Return the [x, y] coordinate for the center point of the cell that contains the specified text.  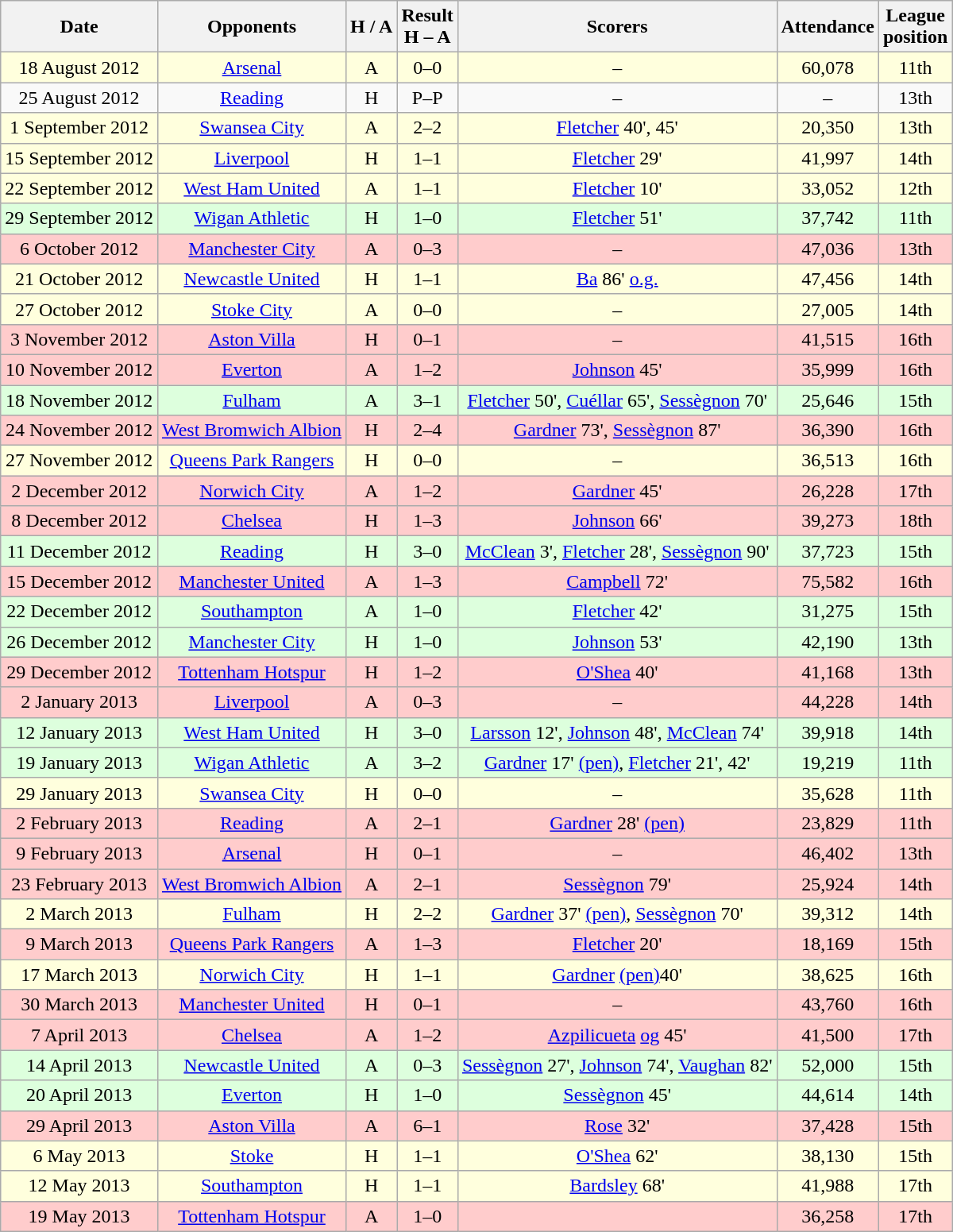
29 January 2013 [79, 793]
Fletcher 20' [617, 944]
Gardner 28' (pen) [617, 823]
25,924 [828, 884]
30 March 2013 [79, 1005]
21 October 2012 [79, 279]
12th [915, 188]
23,829 [828, 823]
McClean 3', Fletcher 28', Sessègnon 90' [617, 551]
Gardner 17' (pen), Fletcher 21', 42' [617, 763]
23 February 2013 [79, 884]
19 May 2013 [79, 1216]
41,515 [828, 339]
47,036 [828, 249]
Campbell 72' [617, 581]
12 January 2013 [79, 732]
Azpilicueta og 45' [617, 1035]
47,456 [828, 279]
2–4 [427, 431]
Fletcher 40', 45' [617, 128]
Date [79, 27]
6 May 2013 [79, 1156]
18 November 2012 [79, 400]
Leagueposition [915, 27]
29 September 2012 [79, 218]
Fletcher 29' [617, 158]
3–1 [427, 400]
38,625 [828, 975]
Fletcher 10' [617, 188]
Attendance [828, 27]
10 November 2012 [79, 369]
60,078 [828, 68]
31,275 [828, 612]
27,005 [828, 309]
Gardner (pen)40' [617, 975]
Fletcher 50', Cuéllar 65', Sessègnon 70' [617, 400]
41,997 [828, 158]
43,760 [828, 1005]
22 September 2012 [79, 188]
36,258 [828, 1216]
H / A [372, 27]
12 May 2013 [79, 1186]
42,190 [828, 642]
Gardner 37' (pen), Sessègnon 70' [617, 914]
Stoke City [251, 309]
19,219 [828, 763]
Sessègnon 27', Johnson 74', Vaughan 82' [617, 1065]
26 December 2012 [79, 642]
17 March 2013 [79, 975]
Fletcher 42' [617, 612]
7 April 2013 [79, 1035]
8 December 2012 [79, 521]
25,646 [828, 400]
18th [915, 521]
35,628 [828, 793]
Gardner 45' [617, 491]
14 April 2013 [79, 1065]
44,614 [828, 1095]
Johnson 45' [617, 369]
36,513 [828, 461]
36,390 [828, 431]
22 December 2012 [79, 612]
3–2 [427, 763]
Larsson 12', Johnson 48', McClean 74' [617, 732]
27 October 2012 [79, 309]
37,723 [828, 551]
6–1 [427, 1126]
1 September 2012 [79, 128]
37,428 [828, 1126]
52,000 [828, 1065]
Johnson 66' [617, 521]
15 December 2012 [79, 581]
9 February 2013 [79, 853]
2 March 2013 [79, 914]
18,169 [828, 944]
9 March 2013 [79, 944]
15 September 2012 [79, 158]
39,918 [828, 732]
29 April 2013 [79, 1126]
2 December 2012 [79, 491]
20,350 [828, 128]
37,742 [828, 218]
Rose 32' [617, 1126]
20 April 2013 [79, 1095]
26,228 [828, 491]
Fletcher 51' [617, 218]
Scorers [617, 27]
33,052 [828, 188]
29 December 2012 [79, 672]
18 August 2012 [79, 68]
11 December 2012 [79, 551]
44,228 [828, 702]
39,312 [828, 914]
Johnson 53' [617, 642]
Stoke [251, 1156]
3 November 2012 [79, 339]
O'Shea 62' [617, 1156]
19 January 2013 [79, 763]
75,582 [828, 581]
38,130 [828, 1156]
25 August 2012 [79, 98]
Bardsley 68' [617, 1186]
Ba 86' o.g. [617, 279]
Gardner 73', Sessègnon 87' [617, 431]
46,402 [828, 853]
P–P [427, 98]
Sessègnon 45' [617, 1095]
41,500 [828, 1035]
41,988 [828, 1186]
39,273 [828, 521]
24 November 2012 [79, 431]
2 January 2013 [79, 702]
41,168 [828, 672]
Sessègnon 79' [617, 884]
6 October 2012 [79, 249]
O'Shea 40' [617, 672]
27 November 2012 [79, 461]
ResultH – A [427, 27]
Opponents [251, 27]
35,999 [828, 369]
2 February 2013 [79, 823]
